Capture the cell that displays the provided text and extract its [X, Y] central coordinate. 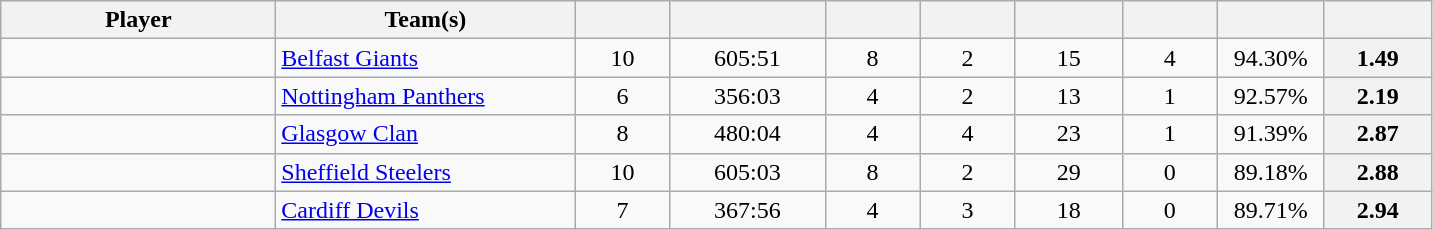
2.94 [1378, 210]
367:56 [748, 210]
7 [622, 210]
23 [1068, 134]
Team(s) [426, 20]
605:51 [748, 58]
3 [968, 210]
94.30% [1270, 58]
15 [1068, 58]
89.18% [1270, 172]
2.19 [1378, 96]
89.71% [1270, 210]
Player [138, 20]
Sheffield Steelers [426, 172]
92.57% [1270, 96]
2.87 [1378, 134]
Belfast Giants [426, 58]
Cardiff Devils [426, 210]
18 [1068, 210]
29 [1068, 172]
Nottingham Panthers [426, 96]
605:03 [748, 172]
91.39% [1270, 134]
356:03 [748, 96]
Glasgow Clan [426, 134]
2.88 [1378, 172]
13 [1068, 96]
1.49 [1378, 58]
6 [622, 96]
480:04 [748, 134]
